Extract the (x, y) coordinate from the center of the cell holding the provided text.  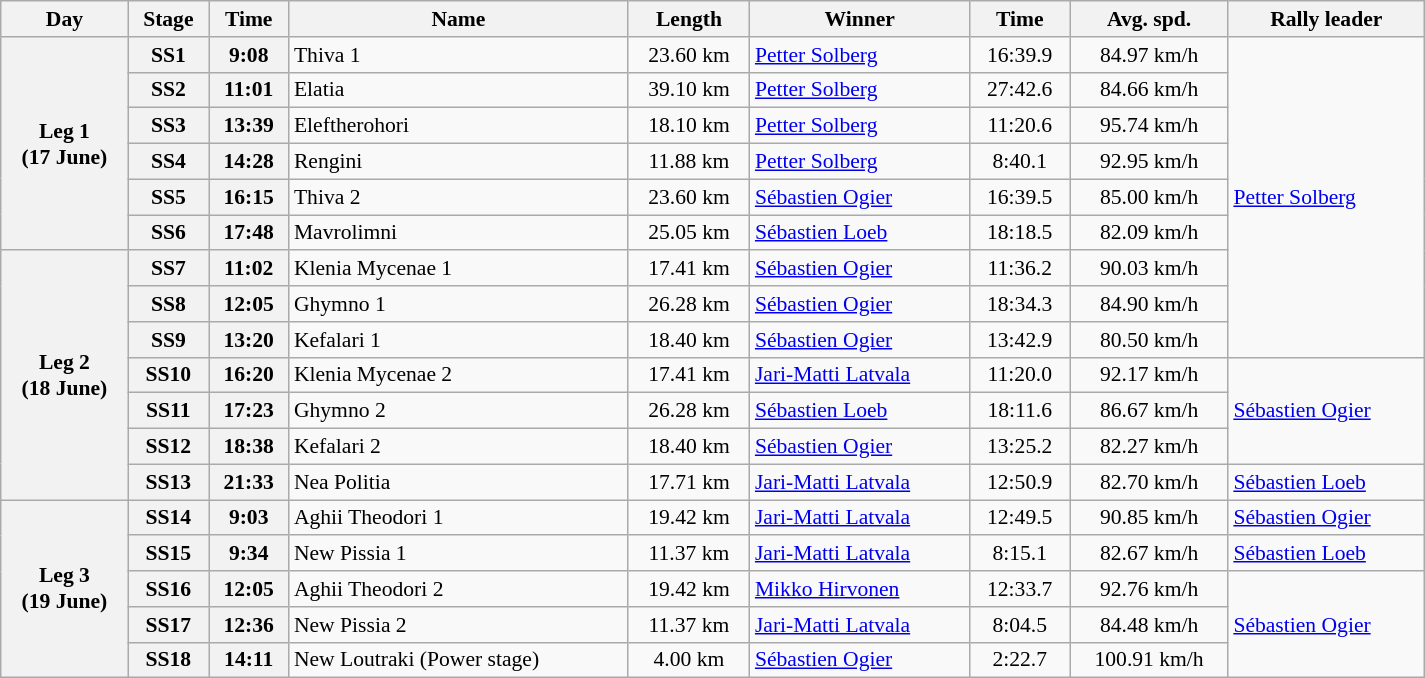
95.74 km/h (1149, 126)
86.67 km/h (1149, 411)
18:38 (248, 447)
12:49.5 (1020, 518)
SS1 (168, 55)
SS12 (168, 447)
84.66 km/h (1149, 90)
SS18 (168, 660)
84.48 km/h (1149, 625)
84.90 km/h (1149, 304)
12:50.9 (1020, 482)
85.00 km/h (1149, 197)
Name (458, 19)
82.70 km/h (1149, 482)
21:33 (248, 482)
SS6 (168, 233)
84.97 km/h (1149, 55)
Rally leader (1326, 19)
Nea Politia (458, 482)
SS4 (168, 162)
SS14 (168, 518)
8:40.1 (1020, 162)
SS16 (168, 589)
Eleftherohori (458, 126)
82.27 km/h (1149, 447)
13:20 (248, 340)
Stage (168, 19)
80.50 km/h (1149, 340)
2:22.7 (1020, 660)
9:34 (248, 554)
SS5 (168, 197)
Ghymno 2 (458, 411)
39.10 km (689, 90)
Aghii Theodori 2 (458, 589)
82.67 km/h (1149, 554)
SS7 (168, 269)
27:42.6 (1020, 90)
92.17 km/h (1149, 375)
Thiva 1 (458, 55)
SS11 (168, 411)
16:39.9 (1020, 55)
Mavrolimni (458, 233)
Leg 3(19 June) (64, 589)
Thiva 2 (458, 197)
New Loutraki (Power stage) (458, 660)
SS3 (168, 126)
16:39.5 (1020, 197)
SS17 (168, 625)
Mikko Hirvonen (860, 589)
8:15.1 (1020, 554)
Klenia Mycenae 1 (458, 269)
Avg. spd. (1149, 19)
SS8 (168, 304)
82.09 km/h (1149, 233)
SS2 (168, 90)
Ghymno 1 (458, 304)
17.71 km (689, 482)
Leg 2(18 June) (64, 376)
18:18.5 (1020, 233)
17:23 (248, 411)
New Pissia 1 (458, 554)
SS9 (168, 340)
25.05 km (689, 233)
13:42.9 (1020, 340)
14:11 (248, 660)
11:20.0 (1020, 375)
11:36.2 (1020, 269)
Winner (860, 19)
100.91 km/h (1149, 660)
92.95 km/h (1149, 162)
16:15 (248, 197)
90.85 km/h (1149, 518)
11.88 km (689, 162)
18:11.6 (1020, 411)
Leg 1(17 June) (64, 144)
13:25.2 (1020, 447)
Klenia Mycenae 2 (458, 375)
9:03 (248, 518)
SS15 (168, 554)
11:20.6 (1020, 126)
16:20 (248, 375)
13:39 (248, 126)
14:28 (248, 162)
8:04.5 (1020, 625)
Kefalari 1 (458, 340)
18:34.3 (1020, 304)
New Pissia 2 (458, 625)
11:02 (248, 269)
Kefalari 2 (458, 447)
11:01 (248, 90)
12:36 (248, 625)
90.03 km/h (1149, 269)
Rengini (458, 162)
Day (64, 19)
Length (689, 19)
Aghii Theodori 1 (458, 518)
18.10 km (689, 126)
4.00 km (689, 660)
9:08 (248, 55)
92.76 km/h (1149, 589)
SS13 (168, 482)
SS10 (168, 375)
17:48 (248, 233)
Elatia (458, 90)
12:33.7 (1020, 589)
